Determine the [X, Y] coordinate at the center of the cell enclosing the given text.  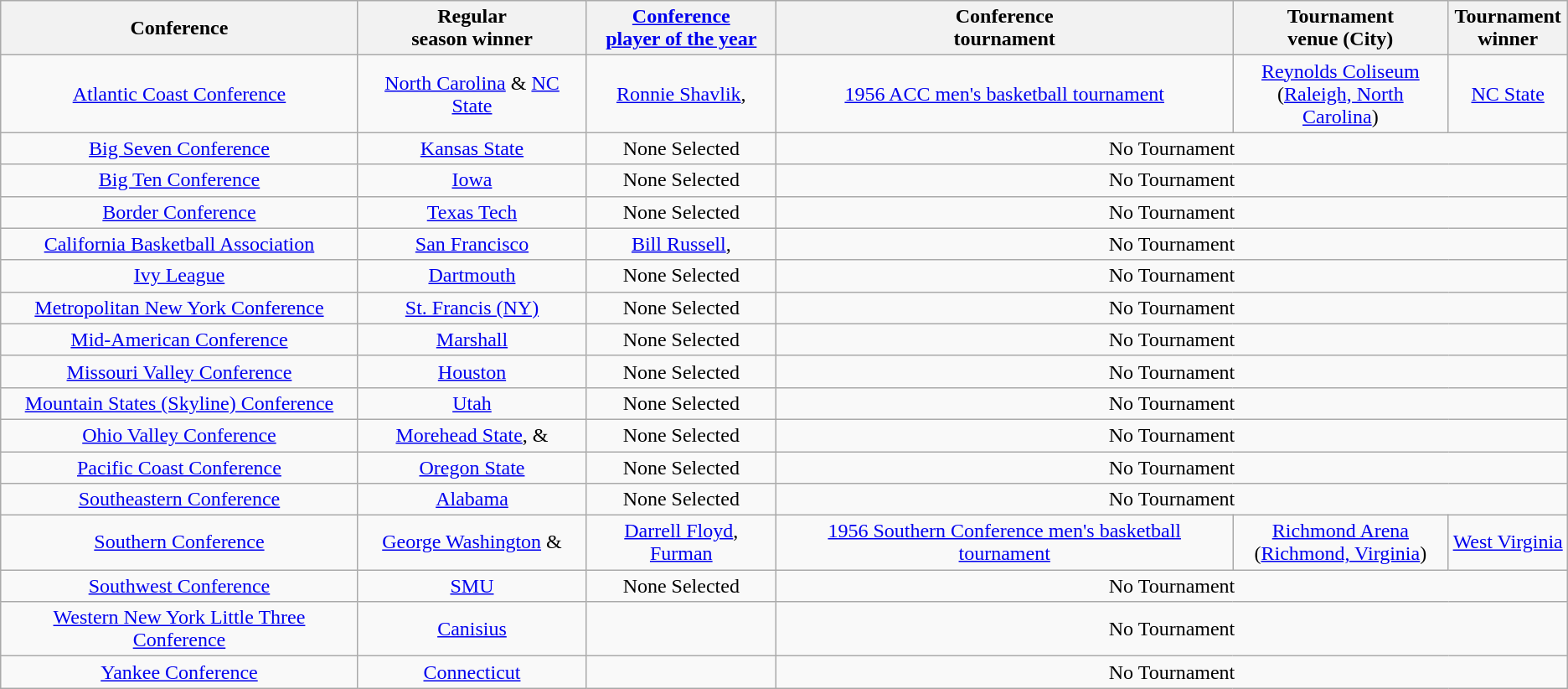
1956 ACC men's basketball tournament [1005, 94]
Conference [179, 28]
Kansas State [472, 148]
Conference player of the year [682, 28]
Yankee Conference [179, 672]
Iowa [472, 180]
George Washington & [472, 543]
Southeastern Conference [179, 500]
Southwest Conference [179, 586]
Ivy League [179, 276]
Border Conference [179, 212]
Marshall [472, 339]
1956 Southern Conference men's basketball tournament [1005, 543]
SMU [472, 586]
Bill Russell, [682, 244]
Mid-American Conference [179, 339]
North Carolina & NC State [472, 94]
Alabama [472, 500]
Tournament venue (City) [1340, 28]
Big Seven Conference [179, 148]
Reynolds Coliseum(Raleigh, North Carolina) [1340, 94]
Dartmouth [472, 276]
Canisius [472, 629]
Richmond Arena(Richmond, Virginia) [1340, 543]
Regular season winner [472, 28]
Texas Tech [472, 212]
Houston [472, 371]
Ronnie Shavlik, [682, 94]
NC State [1508, 94]
Missouri Valley Conference [179, 371]
Tournament winner [1508, 28]
Western New York Little Three Conference [179, 629]
Southern Conference [179, 543]
Pacific Coast Conference [179, 467]
Big Ten Conference [179, 180]
Ohio Valley Conference [179, 435]
Darrell Floyd, Furman [682, 543]
Mountain States (Skyline) Conference [179, 403]
California Basketball Association [179, 244]
Atlantic Coast Conference [179, 94]
St. Francis (NY) [472, 308]
Metropolitan New York Conference [179, 308]
San Francisco [472, 244]
Utah [472, 403]
Connecticut [472, 672]
Morehead State, & [472, 435]
Conference tournament [1005, 28]
West Virginia [1508, 543]
Oregon State [472, 467]
